Extract the (x, y) coordinate from the center of the cell holding the provided text.  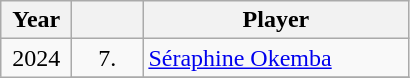
2024 (36, 58)
Séraphine Okemba (276, 58)
7. (108, 58)
Player (276, 20)
Year (36, 20)
